Scan for the cell matching the given text and deliver its (x, y) coordinate at center. 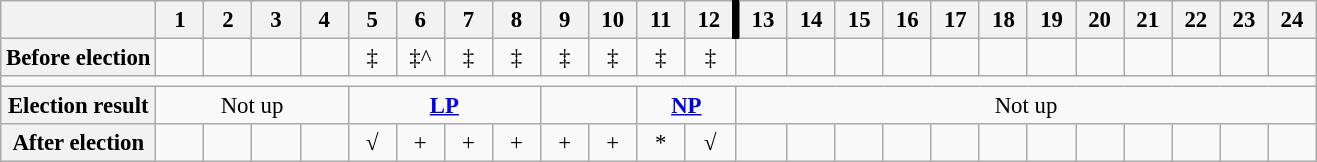
21 (1148, 20)
15 (859, 20)
22 (1196, 20)
* (661, 143)
23 (1244, 20)
5 (372, 20)
18 (1003, 20)
24 (1292, 20)
LP (444, 106)
7 (468, 20)
19 (1051, 20)
17 (955, 20)
3 (276, 20)
20 (1100, 20)
4 (324, 20)
9 (565, 20)
1 (180, 20)
16 (907, 20)
6 (420, 20)
11 (661, 20)
Election result (78, 106)
Before election (78, 58)
12 (710, 20)
13 (762, 20)
NP (686, 106)
2 (228, 20)
After election (78, 143)
8 (516, 20)
14 (811, 20)
‡^ (420, 58)
10 (613, 20)
